Return (x, y) of the center of cell containing provided text 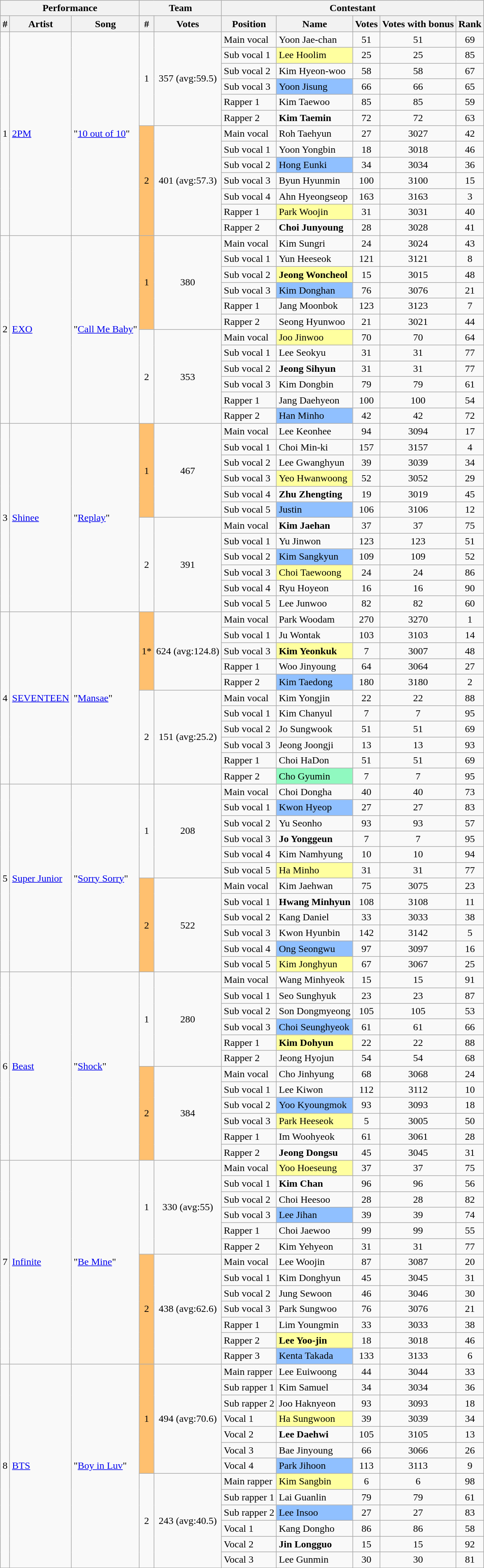
353 (188, 376)
3052 (418, 478)
Kim Yehyeon (314, 1246)
384 (188, 1113)
Kim Sangbin (314, 1482)
Yu Jinwon (314, 541)
3015 (418, 275)
330 (avg:55) (188, 1207)
Kang Daniel (314, 917)
Seo Sunghyuk (314, 996)
"Sorry Sorry" (105, 878)
Ha Sungwoon (314, 1419)
401 (avg:57.3) (188, 180)
3046 (418, 1293)
Joo Haknyeon (314, 1403)
59 (470, 102)
3061 (418, 1136)
Ong Seongwu (314, 948)
26 (470, 1450)
Lim Youngmin (314, 1325)
Kim Chanyul (314, 714)
357 (avg:59.5) (188, 79)
81 (470, 1560)
74 (470, 1215)
Jeong Woncheol (314, 275)
163 (366, 196)
438 (avg:62.6) (188, 1309)
Rank (470, 24)
98 (470, 1482)
3044 (418, 1372)
Choi Min-ki (314, 447)
9 (470, 1466)
Lee Hoolim (314, 55)
Name (314, 24)
Choi HaDon (314, 761)
Kim Sangkyun (314, 557)
3027 (418, 133)
Yoo Hoeseung (314, 1168)
14 (470, 635)
Wang Minhyeok (314, 980)
3123 (418, 306)
"Be Mine" (105, 1262)
Jo Sungwook (314, 729)
Lee Yoo-jin (314, 1340)
Ahn Hyeongseop (314, 196)
Choi Jaewoo (314, 1231)
Seong Hyunwoo (314, 322)
"Mansae" (105, 698)
Team (180, 8)
Park Sungwoo (314, 1309)
53 (470, 1011)
3163 (418, 196)
Ryu Hoyeon (314, 588)
133 (366, 1356)
Kim Taedong (314, 682)
Lee Woojin (314, 1262)
20 (470, 1262)
Position (249, 24)
3121 (418, 259)
17 (470, 431)
3064 (418, 666)
Kang Dongho (314, 1528)
Jeong Dongsu (314, 1152)
Han Minho (314, 415)
Kim Chan (314, 1183)
Lee Seokyu (314, 353)
Contestant (352, 8)
19 (366, 494)
3028 (418, 228)
Kim Dongbin (314, 384)
3067 (418, 964)
Park Heeseok (314, 1121)
90 (470, 588)
3108 (418, 901)
Choi Seunghyeok (314, 1027)
112 (366, 1090)
3113 (418, 1466)
3019 (418, 494)
3087 (418, 1262)
3068 (418, 1074)
Lee Kiwon (314, 1090)
Lee Gwanghyun (314, 463)
Kim Jonghyun (314, 964)
Kim Sungri (314, 243)
Jin Longguo (314, 1544)
12 (470, 510)
Son Dongmyeong (314, 1011)
3031 (418, 212)
Lai Guanlin (314, 1497)
Infinite (41, 1262)
Choi Taewoong (314, 572)
Kim Jaehwan (314, 886)
180 (366, 682)
Yu Seonho (314, 823)
Kim Taewoo (314, 102)
Kim Jaehan (314, 525)
"10 out of 10" (105, 133)
BTS (41, 1466)
65 (470, 86)
29 (470, 478)
Jeong Joongji (314, 745)
Yoo Kyoungmok (314, 1105)
Cho Jinhyung (314, 1074)
Jang Moonbok (314, 306)
3270 (418, 619)
108 (366, 901)
106 (366, 510)
Kim Yeonkuk (314, 651)
Park Woodam (314, 619)
Hwang Minhyun (314, 901)
Kwon Hyunbin (314, 933)
3157 (418, 447)
121 (366, 259)
113 (366, 1466)
157 (366, 447)
Kim Dohyun (314, 1043)
Yoon Jae-chan (314, 40)
Woo Jinyoung (314, 666)
97 (366, 948)
50 (470, 1121)
208 (188, 831)
Bae Jinyoung (314, 1450)
Lee Jihan (314, 1215)
280 (188, 1019)
3075 (418, 886)
"Shock" (105, 1066)
3105 (418, 1434)
Hong Eunki (314, 165)
391 (188, 565)
Yeo Hwanwoong (314, 478)
Kim Hyeon-woo (314, 71)
Votes with bonus (418, 24)
"Replay" (105, 517)
Super Junior (41, 878)
56 (470, 1183)
3021 (418, 322)
Roh Taehyun (314, 133)
73 (470, 792)
Kim Namhyung (314, 854)
"Call Me Baby" (105, 329)
SEVENTEEN (41, 698)
243 (avg:40.5) (188, 1521)
Joo Jinwoo (314, 337)
Im Woohyeok (314, 1136)
Kwon Hyeop (314, 807)
60 (470, 604)
Ha Minho (314, 870)
270 (366, 619)
3005 (418, 1121)
Yoon Yongbin (314, 149)
Ju Wontak (314, 635)
Lee Euiwoong (314, 1372)
2PM (41, 133)
Choi Dongha (314, 792)
Lee Gunmin (314, 1560)
91 (470, 980)
Jeong Hyojun (314, 1058)
3180 (418, 682)
1* (147, 651)
Lee Insoo (314, 1513)
3097 (418, 948)
3100 (418, 180)
Beast (41, 1066)
Jang Daehyeon (314, 400)
467 (188, 470)
494 (avg:70.6) (188, 1419)
Kenta Takada (314, 1356)
Kim Taemin (314, 118)
103 (366, 635)
624 (avg:124.8) (188, 651)
Kim Samuel (314, 1387)
Vocal 4 (249, 1466)
Yun Heeseok (314, 259)
3133 (418, 1356)
11 (470, 901)
142 (366, 933)
63 (470, 118)
3142 (418, 933)
Byun Hyunmin (314, 180)
Zhu Zhengting (314, 494)
3112 (418, 1090)
"Boy in Luv" (105, 1466)
380 (188, 282)
Jung Sewoon (314, 1293)
55 (470, 1231)
Kim Donghan (314, 290)
Cho Gyumin (314, 776)
Choi Heesoo (314, 1199)
EXO (41, 329)
Yoon Jisung (314, 86)
43 (470, 243)
3103 (418, 635)
522 (188, 925)
Justin (314, 510)
Lee Keonhee (314, 431)
Performance (70, 8)
Jo Yonggeun (314, 839)
3007 (418, 651)
151 (avg:25.2) (188, 737)
92 (470, 1544)
Lee Junwoo (314, 604)
Kim Donghyun (314, 1278)
Jeong Sihyun (314, 369)
Park Jihoon (314, 1466)
Artist (41, 24)
Choi Junyoung (314, 228)
Rapper 3 (249, 1356)
57 (470, 823)
3106 (418, 510)
3024 (418, 243)
Shinee (41, 517)
3094 (418, 431)
Park Woojin (314, 212)
Song (105, 24)
41 (470, 228)
Kim Yongjin (314, 698)
Lee Daehwi (314, 1434)
3066 (418, 1450)
